For the text-containing cell, return its midpoint in (x, y) coordinate format. 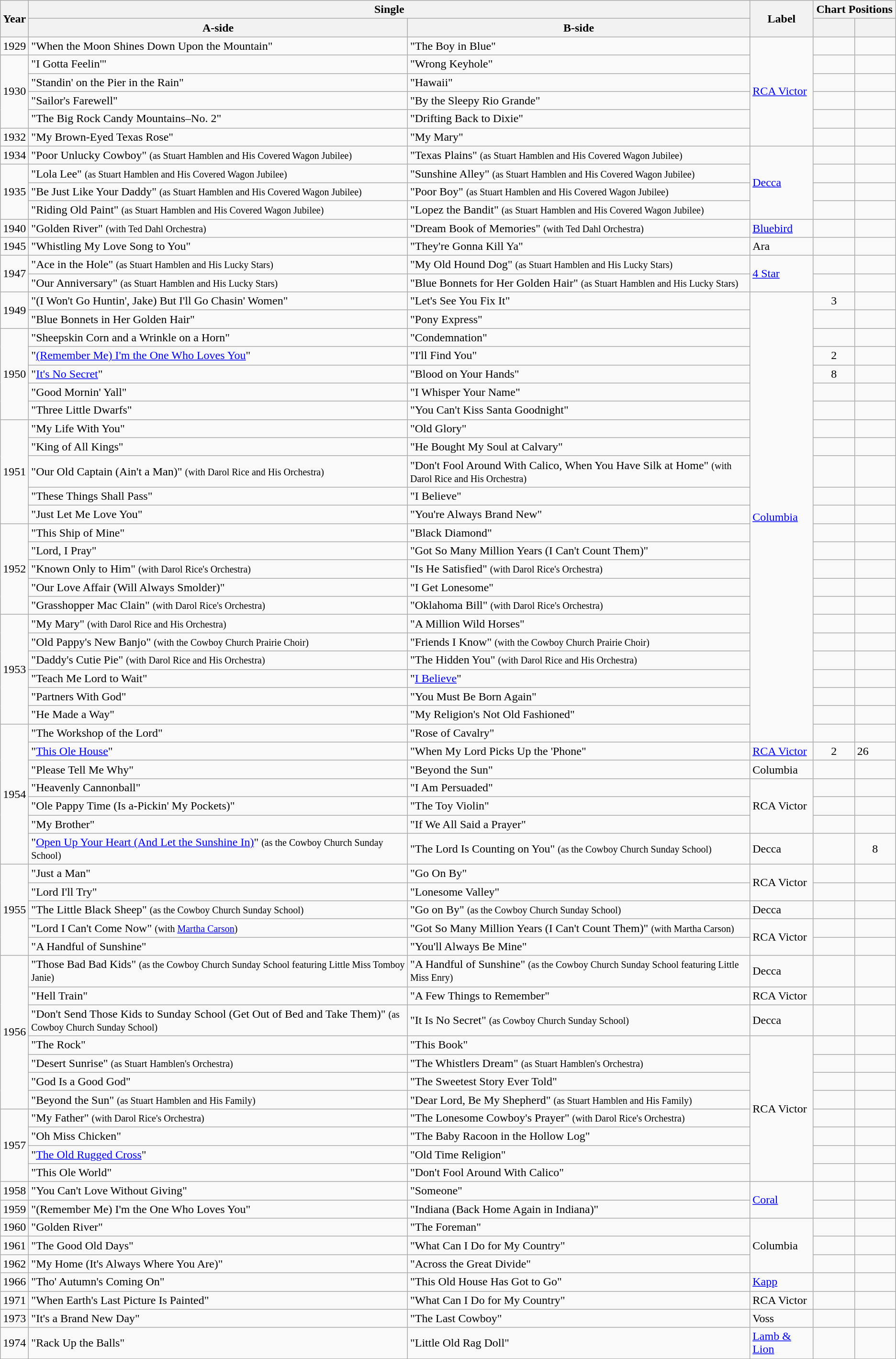
"Someone" (578, 1191)
"King of All Kings" (218, 447)
"By the Sleepy Rio Grande" (578, 101)
"Don't Fool Around With Calico" (578, 1173)
"My Brown-Eyed Texas Rose" (218, 137)
"Our Anniversary" (as Stuart Hamblen and His Lucky Stars) (218, 283)
"You Can't Kiss Santa Goodnight" (578, 410)
1961 (14, 1246)
"Drifting Back to Dixie" (578, 119)
1951 (14, 471)
"A Handful of Sunshine" (as the Cowboy Church Sunday School featuring Little Miss Enry) (578, 971)
"Blue Bonnets for Her Golden Hair" (as Stuart Hamblen and His Lucky Stars) (578, 283)
"The Old Rugged Cross" (218, 1154)
1956 (14, 1032)
"Grasshopper Mac Clain" (with Darol Rice's Orchestra) (218, 606)
"Be Just Like Your Daddy" (as Stuart Hamblen and His Covered Wagon Jubilee) (218, 191)
Ara (782, 247)
"The Little Black Sheep" (as the Cowboy Church Sunday School) (218, 910)
"Desert Sunrise" (as Stuart Hamblen's Orchestra) (218, 1063)
1934 (14, 155)
1930 (14, 91)
"Wrong Keyhole" (578, 64)
"You'll Always Be Mine" (578, 946)
"Rack Up the Balls" (218, 1343)
"A Million Wild Horses" (578, 624)
"This Ole World" (218, 1173)
"Daddy's Cutie Pie" (with Darol Rice and His Orchestra) (218, 660)
1966 (14, 1282)
"When the Moon Shines Down Upon the Mountain" (218, 46)
Lamb & Lion (782, 1343)
1932 (14, 137)
"You Must Be Born Again" (578, 696)
"Golden River" (with Ted Dahl Orchestra) (218, 228)
1957 (14, 1145)
"Poor Boy" (as Stuart Hamblen and His Covered Wagon Jubilee) (578, 191)
3 (834, 301)
1949 (14, 310)
"Sheepskin Corn and a Wrinkle on a Horn" (218, 337)
"The Baby Racoon in the Hollow Log" (578, 1136)
"He Made a Way" (218, 715)
"It's a Brand New Day" (218, 1318)
"Condemnation" (578, 337)
"You're Always Brand New" (578, 514)
"Teach Me Lord to Wait" (218, 678)
"God Is a Good God" (218, 1081)
"Dream Book of Memories" (with Ted Dahl Orchestra) (578, 228)
"Let's See You Fix It" (578, 301)
"Don't Fool Around With Calico, When You Have Silk at Home" (with Darol Rice and His Orchestra) (578, 471)
Chart Positions (854, 10)
"Just Let Me Love You" (218, 514)
"Please Tell Me Why" (218, 769)
1973 (14, 1318)
1935 (14, 191)
"The Foreman" (578, 1227)
"The Big Rock Candy Mountains–No. 2" (218, 119)
"The Sweetest Story Ever Told" (578, 1081)
"Hell Train" (218, 996)
"I Get Lonesome" (578, 587)
"My Father" (with Darol Rice's Orchestra) (218, 1118)
1955 (14, 910)
1958 (14, 1191)
"When Earth's Last Picture Is Painted" (218, 1300)
"Partners With God" (218, 696)
Label (782, 19)
Bluebird (782, 228)
"Pony Express" (578, 319)
"My Life With You" (218, 428)
"I'll Find You" (578, 356)
Coral (782, 1200)
"Our Old Captain (Ain't a Man)" (with Darol Rice and His Orchestra) (218, 471)
"Black Diamond" (578, 533)
"Good Mornin' Yall" (218, 392)
"Lonesome Valley" (578, 892)
Year (14, 19)
"Riding Old Paint" (as Stuart Hamblen and His Covered Wagon Jubilee) (218, 210)
"Lord I'll Try" (218, 892)
"Standin' on the Pier in the Rain" (218, 82)
Kapp (782, 1282)
"My Mary" (with Darol Rice and His Orchestra) (218, 624)
"My Mary" (578, 137)
"The Lord Is Counting on You" (as the Cowboy Church Sunday School) (578, 849)
"My Home (It's Always Where You Are)" (218, 1264)
1971 (14, 1300)
"Three Little Dwarfs" (218, 410)
"Beyond the Sun" (as Stuart Hamblen and His Family) (218, 1100)
1947 (14, 274)
"Known Only to Him" (with Darol Rice's Orchestra) (218, 569)
"This Ship of Mine" (218, 533)
"Blood on Your Hands" (578, 374)
"This Old House Has Got to Go" (578, 1282)
Voss (782, 1318)
"Dear Lord, Be My Shepherd" (as Stuart Hamblen and His Family) (578, 1100)
1959 (14, 1209)
"This Book" (578, 1045)
1945 (14, 247)
"Hawaii" (578, 82)
1953 (14, 669)
"It's No Secret" (218, 374)
"He Bought My Soul at Calvary" (578, 447)
"Blue Bonnets in Her Golden Hair" (218, 319)
"I Gotta Feelin'" (218, 64)
"Across the Great Divide" (578, 1264)
"The Good Old Days" (218, 1246)
26 (875, 751)
"These Things Shall Pass" (218, 496)
"Our Love Affair (Will Always Smolder)" (218, 587)
"When My Lord Picks Up the 'Phone" (578, 751)
"Don't Send Those Kids to Sunday School (Get Out of Bed and Take Them)" (as Cowboy Church Sunday School) (218, 1021)
"Go On By" (578, 874)
"Sunshine Alley" (as Stuart Hamblen and His Covered Wagon Jubilee) (578, 173)
"I Am Persuaded" (578, 787)
Single (390, 10)
"Got So Many Million Years (I Can't Count Them)" (with Martha Carson) (578, 928)
"Go on By" (as the Cowboy Church Sunday School) (578, 910)
"Heavenly Cannonball" (218, 787)
"Golden River" (218, 1227)
"Texas Plains" (as Stuart Hamblen and His Covered Wagon Jubilee) (578, 155)
"The Boy in Blue" (578, 46)
B-side (578, 28)
"Ole Pappy Time (Is a-Pickin' My Pockets)" (218, 806)
"I Whisper Your Name" (578, 392)
"My Brother" (218, 824)
"Beyond the Sun" (578, 769)
"Old Pappy's New Banjo" (with the Cowboy Church Prairie Choir) (218, 642)
1960 (14, 1227)
1974 (14, 1343)
4 Star (782, 274)
"Whistling My Love Song to You" (218, 247)
"The Last Cowboy" (578, 1318)
"Friends I Know" (with the Cowboy Church Prairie Choir) (578, 642)
"Poor Unlucky Cowboy" (as Stuart Hamblen and His Covered Wagon Jubilee) (218, 155)
"Is He Satisfied" (with Darol Rice's Orchestra) (578, 569)
"Lola Lee" (as Stuart Hamblen and His Covered Wagon Jubilee) (218, 173)
"Oklahoma Bill" (with Darol Rice's Orchestra) (578, 606)
"Indiana (Back Home Again in Indiana)" (578, 1209)
"Open Up Your Heart (And Let the Sunshine In)" (as the Cowboy Church Sunday School) (218, 849)
"(I Won't Go Huntin', Jake) But I'll Go Chasin' Women" (218, 301)
"My Religion's Not Old Fashioned" (578, 715)
1954 (14, 794)
"Ace in the Hole" (as Stuart Hamblen and His Lucky Stars) (218, 265)
"Lord I Can't Come Now" (with Martha Carson) (218, 928)
1962 (14, 1264)
"Lord, I Pray" (218, 551)
"Old Glory" (578, 428)
"The Lonesome Cowboy's Prayer" (with Darol Rice's Orchestra) (578, 1118)
"Sailor's Farewell" (218, 101)
"The Rock" (218, 1045)
"The Workshop of the Lord" (218, 733)
"Oh Miss Chicken" (218, 1136)
1952 (14, 569)
"The Toy Violin" (578, 806)
"This Ole House" (218, 751)
"A Few Things to Remember" (578, 996)
"Rose of Cavalry" (578, 733)
"Got So Many Million Years (I Can't Count Them)" (578, 551)
"Old Time Religion" (578, 1154)
"The Hidden You" (with Darol Rice and His Orchestra) (578, 660)
"Those Bad Bad Kids" (as the Cowboy Church Sunday School featuring Little Miss Tomboy Janie) (218, 971)
1929 (14, 46)
"It Is No Secret" (as Cowboy Church Sunday School) (578, 1021)
1940 (14, 228)
1950 (14, 374)
"The Whistlers Dream" (as Stuart Hamblen's Orchestra) (578, 1063)
"They're Gonna Kill Ya" (578, 247)
"Little Old Rag Doll" (578, 1343)
"My Old Hound Dog" (as Stuart Hamblen and His Lucky Stars) (578, 265)
"Tho' Autumn's Coming On" (218, 1282)
"Just a Man" (218, 874)
A-side (218, 28)
"A Handful of Sunshine" (218, 946)
"If We All Said a Prayer" (578, 824)
"You Can't Love Without Giving" (218, 1191)
"Lopez the Bandit" (as Stuart Hamblen and His Covered Wagon Jubilee) (578, 210)
